Provide the (x, y) coordinate of the cell's center where the given text is located.  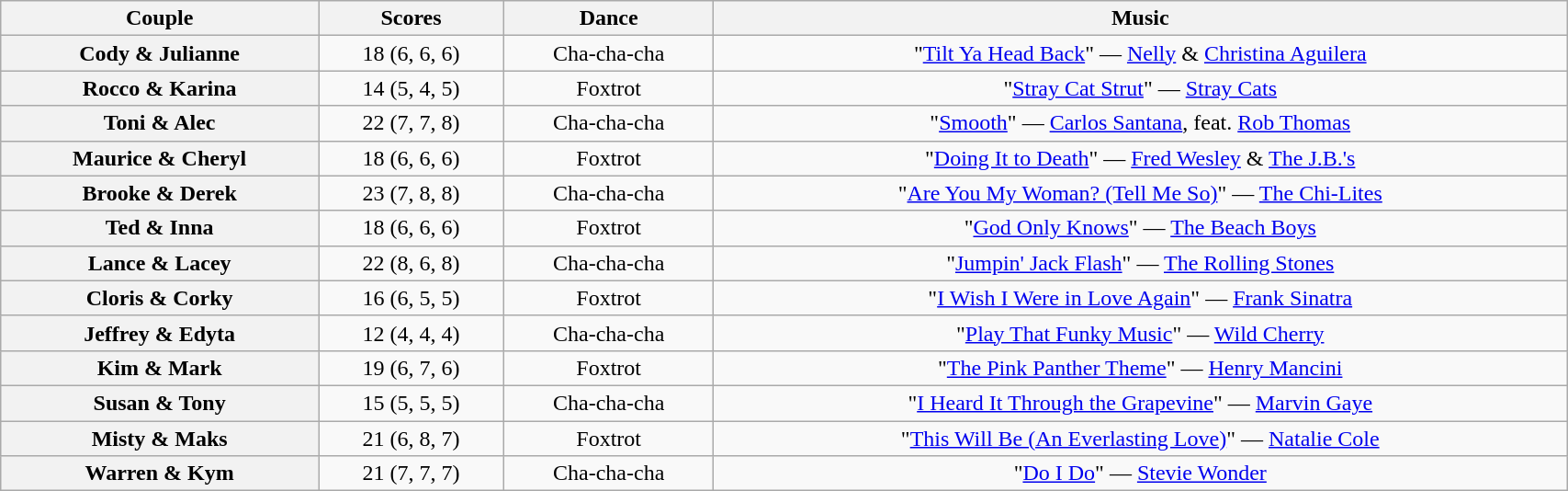
Lance & Lacey (160, 263)
19 (6, 7, 6) (411, 368)
Ted & Inna (160, 228)
Rocco & Karina (160, 88)
Warren & Kym (160, 474)
Cody & Julianne (160, 53)
"Are You My Woman? (Tell Me So)" — The Chi-Lites (1141, 193)
"This Will Be (An Everlasting Love)" — Natalie Cole (1141, 439)
14 (5, 4, 5) (411, 88)
Brooke & Derek (160, 193)
"Smooth" — Carlos Santana, feat. Rob Thomas (1141, 123)
23 (7, 8, 8) (411, 193)
Dance (608, 18)
"Do I Do" — Stevie Wonder (1141, 474)
21 (7, 7, 7) (411, 474)
15 (5, 5, 5) (411, 403)
Susan & Tony (160, 403)
"I Wish I Were in Love Again" — Frank Sinatra (1141, 298)
Cloris & Corky (160, 298)
22 (7, 7, 8) (411, 123)
Jeffrey & Edyta (160, 333)
21 (6, 8, 7) (411, 439)
"Tilt Ya Head Back" — Nelly & Christina Aguilera (1141, 53)
12 (4, 4, 4) (411, 333)
"Doing It to Death" — Fred Wesley & The J.B.'s (1141, 158)
Toni & Alec (160, 123)
"God Only Knows" — The Beach Boys (1141, 228)
16 (6, 5, 5) (411, 298)
"The Pink Panther Theme" — Henry Mancini (1141, 368)
Scores (411, 18)
Couple (160, 18)
"Stray Cat Strut" — Stray Cats (1141, 88)
"I Heard It Through the Grapevine" — Marvin Gaye (1141, 403)
"Play That Funky Music" — Wild Cherry (1141, 333)
Maurice & Cheryl (160, 158)
Kim & Mark (160, 368)
"Jumpin' Jack Flash" — The Rolling Stones (1141, 263)
Music (1141, 18)
Misty & Maks (160, 439)
22 (8, 6, 8) (411, 263)
